Determine the (X, Y) coordinate at the center of the cell enclosing the given text.  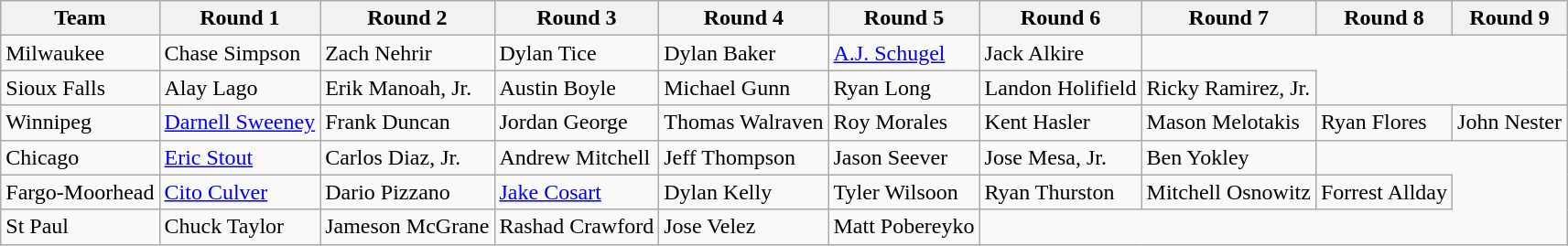
Chuck Taylor (240, 227)
Jose Velez (743, 227)
Michael Gunn (743, 88)
Round 9 (1510, 18)
Erik Manoah, Jr. (407, 88)
Round 4 (743, 18)
Jake Cosart (577, 192)
Dylan Kelly (743, 192)
Mitchell Osnowitz (1228, 192)
Matt Pobereyko (904, 227)
Ricky Ramirez, Jr. (1228, 88)
Darnell Sweeney (240, 123)
Milwaukee (81, 53)
Eric Stout (240, 157)
Jack Alkire (1060, 53)
Ryan Flores (1384, 123)
Dario Pizzano (407, 192)
Austin Boyle (577, 88)
Dylan Tice (577, 53)
Jason Seever (904, 157)
A.J. Schugel (904, 53)
Jameson McGrane (407, 227)
Cito Culver (240, 192)
Forrest Allday (1384, 192)
Tyler Wilsoon (904, 192)
Chase Simpson (240, 53)
Zach Nehrir (407, 53)
Jeff Thompson (743, 157)
Alay Lago (240, 88)
Round 8 (1384, 18)
Ryan Thurston (1060, 192)
Round 6 (1060, 18)
Ryan Long (904, 88)
Round 7 (1228, 18)
Carlos Diaz, Jr. (407, 157)
Ben Yokley (1228, 157)
Round 5 (904, 18)
Thomas Walraven (743, 123)
Mason Melotakis (1228, 123)
Round 1 (240, 18)
Sioux Falls (81, 88)
Rashad Crawford (577, 227)
St Paul (81, 227)
Chicago (81, 157)
Jordan George (577, 123)
Roy Morales (904, 123)
Fargo-Moorhead (81, 192)
Team (81, 18)
Kent Hasler (1060, 123)
Jose Mesa, Jr. (1060, 157)
Dylan Baker (743, 53)
Landon Holifield (1060, 88)
Round 2 (407, 18)
John Nester (1510, 123)
Frank Duncan (407, 123)
Winnipeg (81, 123)
Round 3 (577, 18)
Andrew Mitchell (577, 157)
